Identify which cell holds the provided text, then report its (x, y) central coordinate. 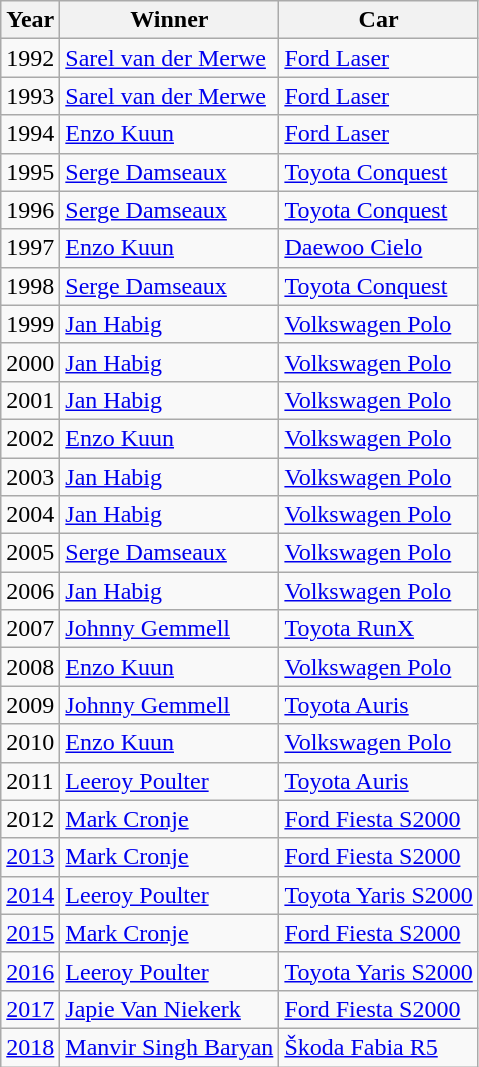
2001 (30, 400)
2011 (30, 781)
2003 (30, 477)
1995 (30, 172)
2013 (30, 857)
Toyota RunX (378, 629)
2005 (30, 553)
1993 (30, 96)
Japie Van Niekerk (170, 1009)
1998 (30, 286)
1997 (30, 248)
2014 (30, 895)
Daewoo Cielo (378, 248)
2000 (30, 362)
2008 (30, 667)
Manvir Singh Baryan (170, 1047)
2006 (30, 591)
Car (378, 20)
2002 (30, 438)
2012 (30, 819)
Škoda Fabia R5 (378, 1047)
Winner (170, 20)
Year (30, 20)
1994 (30, 134)
1996 (30, 210)
1992 (30, 58)
2018 (30, 1047)
1999 (30, 324)
2004 (30, 515)
2009 (30, 705)
2016 (30, 971)
2010 (30, 743)
2015 (30, 933)
2007 (30, 629)
2017 (30, 1009)
